For the text-containing cell, return its midpoint in (x, y) coordinate format. 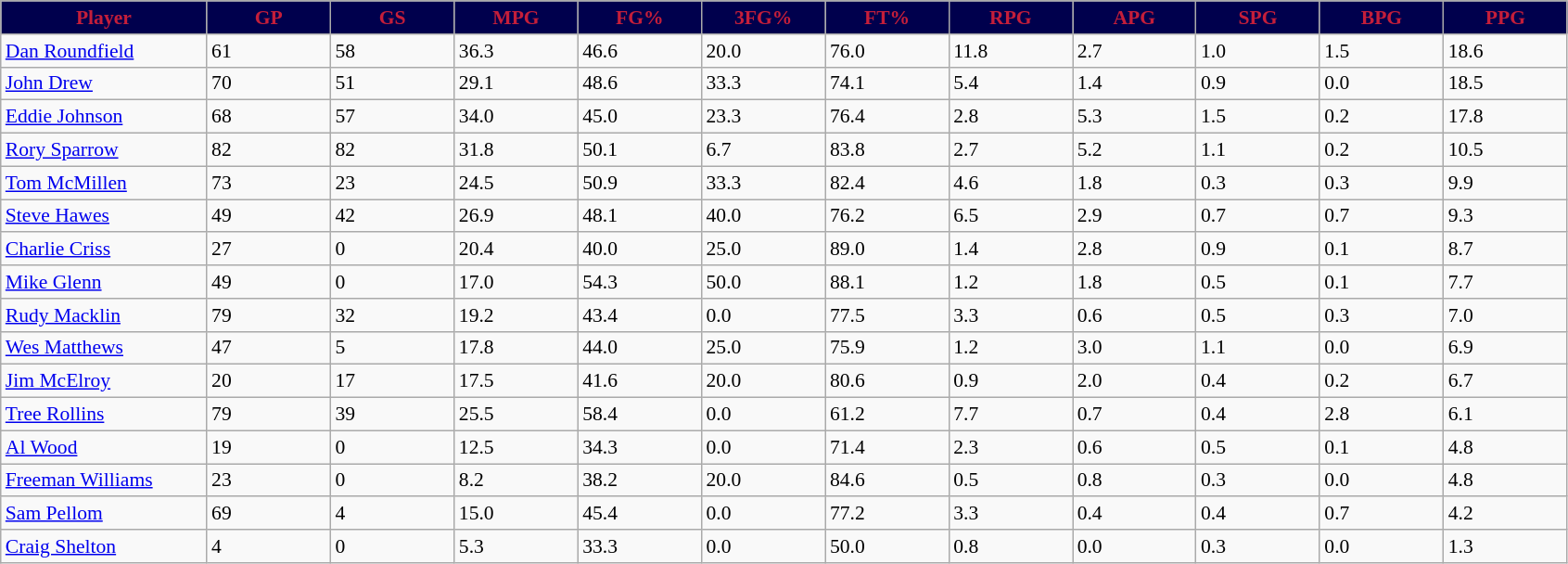
Player (104, 18)
80.6 (886, 381)
46.6 (640, 51)
17.0 (516, 282)
47 (269, 348)
83.8 (886, 150)
4.2 (1506, 514)
Al Wood (104, 447)
19.2 (516, 315)
69 (269, 514)
19 (269, 447)
Eddie Johnson (104, 117)
Wes Matthews (104, 348)
25.5 (516, 415)
5.4 (1011, 83)
RPG (1011, 18)
15.0 (516, 514)
31.8 (516, 150)
Rudy Macklin (104, 315)
Mike Glenn (104, 282)
61 (269, 51)
17.5 (516, 381)
17 (391, 381)
24.5 (516, 183)
Charlie Criss (104, 250)
45.4 (640, 514)
76.0 (886, 51)
84.6 (886, 481)
Rory Sparrow (104, 150)
1.3 (1506, 546)
BPG (1382, 18)
48.6 (640, 83)
3FG% (762, 18)
29.1 (516, 83)
88.1 (886, 282)
73 (269, 183)
27 (269, 250)
Sam Pellom (104, 514)
71.4 (886, 447)
36.3 (516, 51)
76.4 (886, 117)
32 (391, 315)
9.3 (1506, 216)
48.1 (640, 216)
20 (269, 381)
6.1 (1506, 415)
54.3 (640, 282)
12.5 (516, 447)
FG% (640, 18)
43.4 (640, 315)
89.0 (886, 250)
9.9 (1506, 183)
8.7 (1506, 250)
4.6 (1011, 183)
Craig Shelton (104, 546)
26.9 (516, 216)
10.5 (1506, 150)
2.3 (1011, 447)
45.0 (640, 117)
Steve Hawes (104, 216)
50.1 (640, 150)
70 (269, 83)
77.2 (886, 514)
Tree Rollins (104, 415)
3.0 (1135, 348)
68 (269, 117)
50.9 (640, 183)
2.0 (1135, 381)
51 (391, 83)
38.2 (640, 481)
SPG (1257, 18)
34.3 (640, 447)
5 (391, 348)
75.9 (886, 348)
1.0 (1257, 51)
61.2 (886, 415)
20.4 (516, 250)
PPG (1506, 18)
74.1 (886, 83)
6.5 (1011, 216)
Freeman Williams (104, 481)
41.6 (640, 381)
FT% (886, 18)
GS (391, 18)
34.0 (516, 117)
MPG (516, 18)
57 (391, 117)
18.6 (1506, 51)
77.5 (886, 315)
82.4 (886, 183)
5.2 (1135, 150)
18.5 (1506, 83)
2.9 (1135, 216)
58 (391, 51)
GP (269, 18)
Tom McMillen (104, 183)
6.9 (1506, 348)
23.3 (762, 117)
76.2 (886, 216)
Dan Roundfield (104, 51)
7.0 (1506, 315)
58.4 (640, 415)
8.2 (516, 481)
Jim McElroy (104, 381)
APG (1135, 18)
44.0 (640, 348)
11.8 (1011, 51)
42 (391, 216)
39 (391, 415)
John Drew (104, 83)
